Return the [X, Y] coordinate for the center point of the cell that contains the specified text.  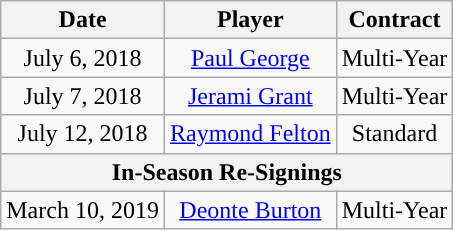
Deonte Burton [250, 210]
Standard [394, 134]
Player [250, 20]
In-Season Re-Signings [227, 172]
Date [83, 20]
Paul George [250, 58]
July 7, 2018 [83, 96]
July 12, 2018 [83, 134]
Raymond Felton [250, 134]
Contract [394, 20]
Jerami Grant [250, 96]
March 10, 2019 [83, 210]
July 6, 2018 [83, 58]
